Locate the cell with the specified text and output its (X, Y) center coordinate. 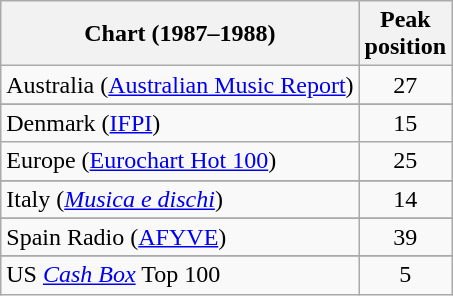
14 (405, 199)
Italy (Musica e dischi) (180, 199)
Peakposition (405, 34)
39 (405, 237)
Denmark (IFPI) (180, 123)
Spain Radio (AFYVE) (180, 237)
Chart (1987–1988) (180, 34)
15 (405, 123)
Europe (Eurochart Hot 100) (180, 161)
Australia (Australian Music Report) (180, 85)
25 (405, 161)
5 (405, 275)
US Cash Box Top 100 (180, 275)
27 (405, 85)
